Provide the (x, y) coordinate of the cell's center where the given text is located.  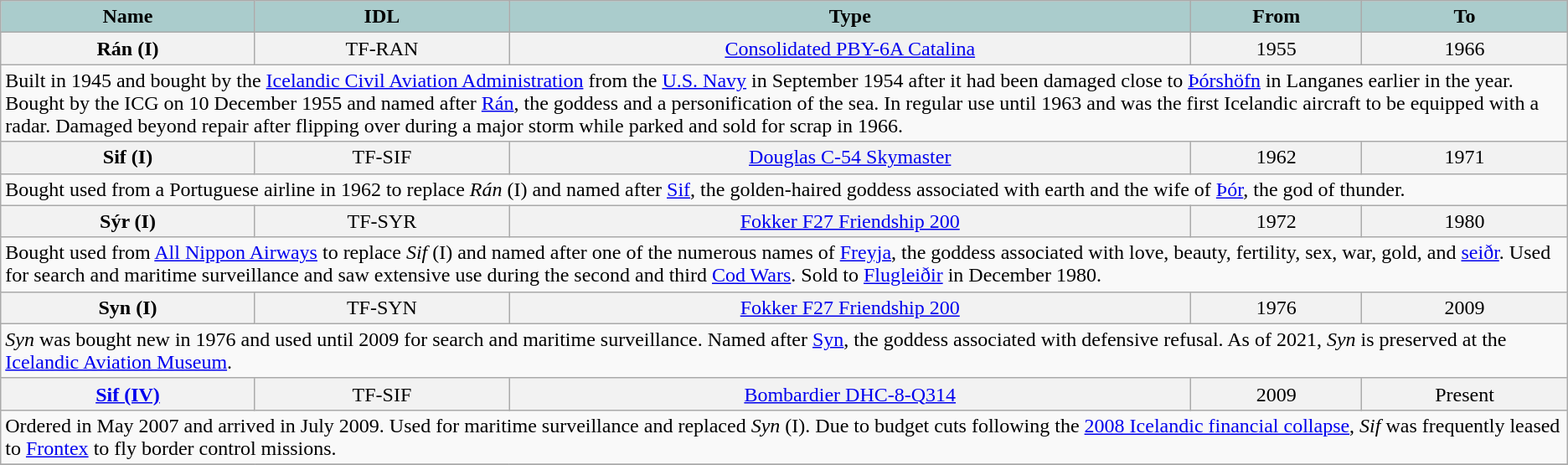
Consolidated PBY-6A Catalina (850, 49)
Bombardier DHC-8-Q314 (850, 394)
1976 (1277, 307)
Sif (IV) (127, 394)
TF-SYR (382, 221)
Rán (I) (127, 49)
Syn (I) (127, 307)
Type (850, 17)
To (1464, 17)
TF-SYN (382, 307)
Sýr (I) (127, 221)
1962 (1277, 158)
Present (1464, 394)
From (1277, 17)
TF-RAN (382, 49)
1955 (1277, 49)
Sif (I) (127, 158)
1966 (1464, 49)
1972 (1277, 221)
1971 (1464, 158)
1980 (1464, 221)
Douglas C-54 Skymaster (850, 158)
IDL (382, 17)
Name (127, 17)
